Return (x, y) of the center of cell containing provided text 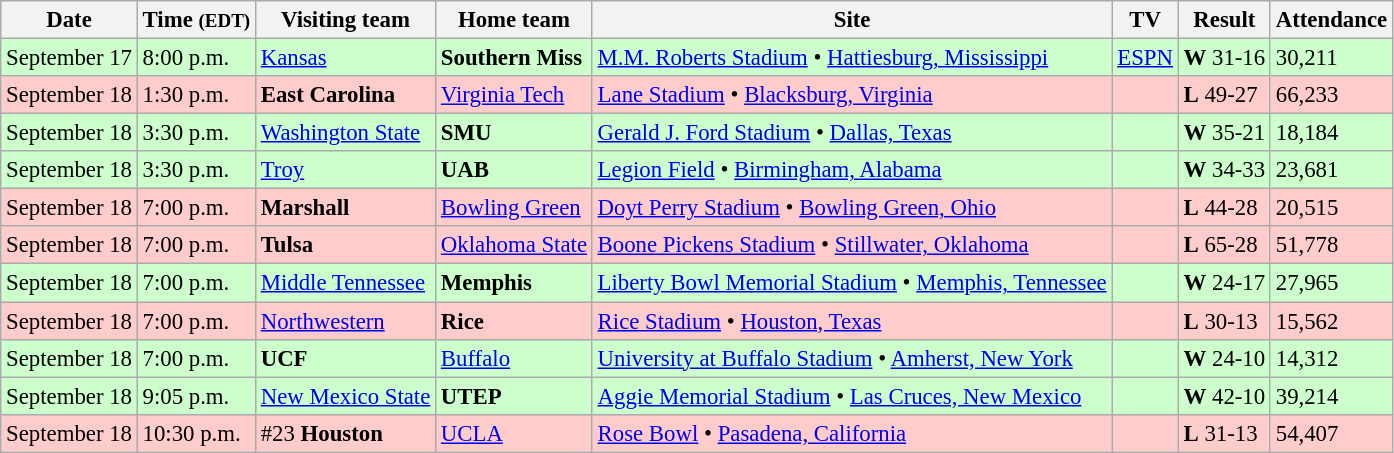
Legion Field • Birmingham, Alabama (852, 170)
Virginia Tech (514, 95)
66,233 (1331, 95)
Troy (345, 170)
L 65-28 (1224, 245)
Visiting team (345, 20)
L 31-13 (1224, 433)
14,312 (1331, 358)
Lane Stadium • Blacksburg, Virginia (852, 95)
8:00 p.m. (196, 58)
Kansas (345, 58)
Tulsa (345, 245)
L 30-13 (1224, 321)
Rice (514, 321)
M.M. Roberts Stadium • Hattiesburg, Mississippi (852, 58)
UCLA (514, 433)
10:30 p.m. (196, 433)
W 35-21 (1224, 133)
27,965 (1331, 283)
L 49-27 (1224, 95)
Attendance (1331, 20)
W 24-17 (1224, 283)
54,407 (1331, 433)
Southern Miss (514, 58)
Time (EDT) (196, 20)
Result (1224, 20)
1:30 p.m. (196, 95)
20,515 (1331, 208)
Rose Bowl • Pasadena, California (852, 433)
Gerald J. Ford Stadium • Dallas, Texas (852, 133)
18,184 (1331, 133)
September 17 (69, 58)
30,211 (1331, 58)
Rice Stadium • Houston, Texas (852, 321)
SMU (514, 133)
W 34-33 (1224, 170)
Site (852, 20)
Memphis (514, 283)
23,681 (1331, 170)
9:05 p.m. (196, 396)
Northwestern (345, 321)
New Mexico State (345, 396)
Bowling Green (514, 208)
UTEP (514, 396)
Date (69, 20)
UCF (345, 358)
Washington State (345, 133)
ESPN (1145, 58)
Marshall (345, 208)
39,214 (1331, 396)
Buffalo (514, 358)
UAB (514, 170)
L 44-28 (1224, 208)
15,562 (1331, 321)
Middle Tennessee (345, 283)
East Carolina (345, 95)
Doyt Perry Stadium • Bowling Green, Ohio (852, 208)
Oklahoma State (514, 245)
Boone Pickens Stadium • Stillwater, Oklahoma (852, 245)
Liberty Bowl Memorial Stadium • Memphis, Tennessee (852, 283)
TV (1145, 20)
51,778 (1331, 245)
#23 Houston (345, 433)
Home team (514, 20)
University at Buffalo Stadium • Amherst, New York (852, 358)
W 24-10 (1224, 358)
W 31-16 (1224, 58)
W 42-10 (1224, 396)
Aggie Memorial Stadium • Las Cruces, New Mexico (852, 396)
